Return the (X, Y) coordinate for the center point of the cell that contains the specified text.  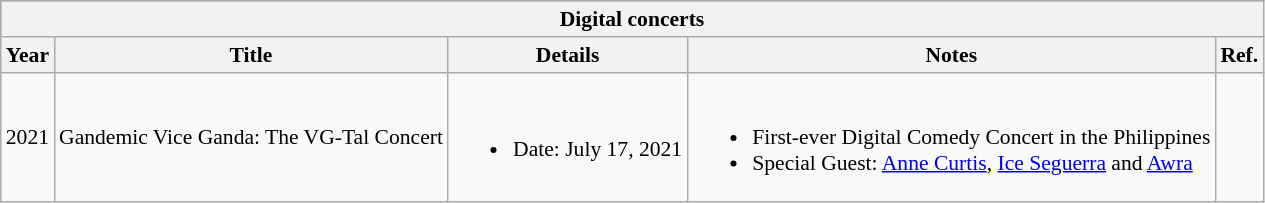
Notes (951, 55)
First-ever Digital Comedy Concert in the PhilippinesSpecial Guest: Anne Curtis, Ice Seguerra and Awra (951, 137)
Digital concerts (632, 19)
Title (251, 55)
2021 (28, 137)
Date: July 17, 2021 (568, 137)
Details (568, 55)
Ref. (1239, 55)
Year (28, 55)
Gandemic Vice Ganda: The VG-Tal Concert (251, 137)
